Scan for the cell matching the given text and deliver its (X, Y) coordinate at center. 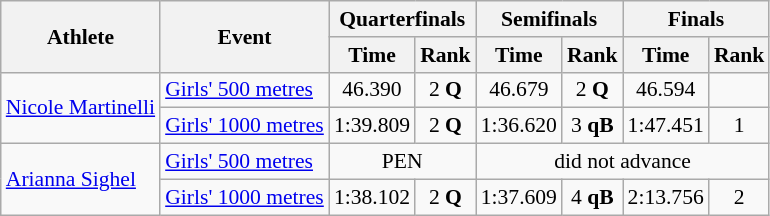
Semifinals (550, 19)
Nicole Martinelli (80, 108)
Event (244, 36)
1:39.809 (372, 126)
1 (740, 126)
46.390 (372, 90)
PEN (402, 162)
4 qB (592, 197)
did not advance (623, 162)
1:37.609 (519, 197)
3 qB (592, 126)
2:13.756 (666, 197)
Quarterfinals (402, 19)
2 (740, 197)
46.679 (519, 90)
1:47.451 (666, 126)
1:36.620 (519, 126)
Finals (696, 19)
Athlete (80, 36)
46.594 (666, 90)
1:38.102 (372, 197)
Arianna Sighel (80, 180)
